Return [X, Y] of the center of cell containing provided text 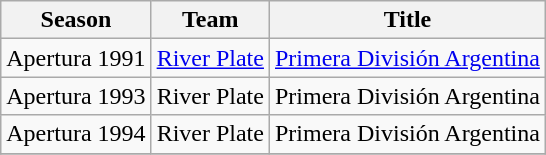
Apertura 1994 [76, 134]
Season [76, 20]
Title [407, 20]
Apertura 1993 [76, 96]
Team [210, 20]
Apertura 1991 [76, 58]
